Determine the [X, Y] coordinate at the center of the cell enclosing the given text.  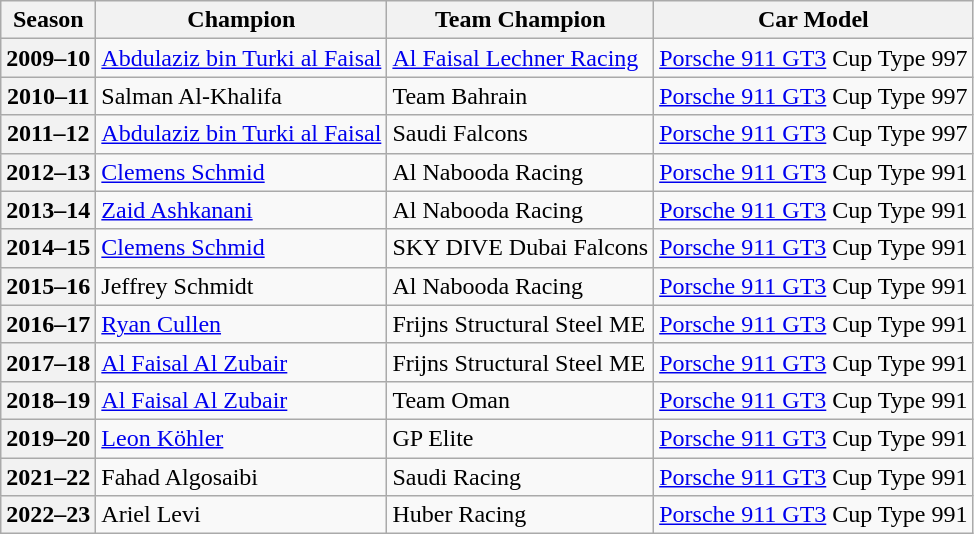
Champion [242, 20]
Team Bahrain [520, 96]
2013–14 [48, 210]
2009–10 [48, 58]
2021–22 [48, 477]
Saudi Racing [520, 477]
Leon Köhler [242, 438]
2010–11 [48, 96]
Car Model [814, 20]
Huber Racing [520, 515]
Team Champion [520, 20]
2011–12 [48, 134]
Al Faisal Lechner Racing [520, 58]
Ariel Levi [242, 515]
2016–17 [48, 324]
2022–23 [48, 515]
GP Elite [520, 438]
Saudi Falcons [520, 134]
2017–18 [48, 362]
2014–15 [48, 248]
Zaid Ashkanani [242, 210]
2018–19 [48, 400]
Ryan Cullen [242, 324]
Team Oman [520, 400]
SKY DIVE Dubai Falcons [520, 248]
2015–16 [48, 286]
2019–20 [48, 438]
Salman Al-Khalifa [242, 96]
2012–13 [48, 172]
Fahad Algosaibi [242, 477]
Season [48, 20]
Jeffrey Schmidt [242, 286]
